Return [X, Y] of the center of cell containing provided text 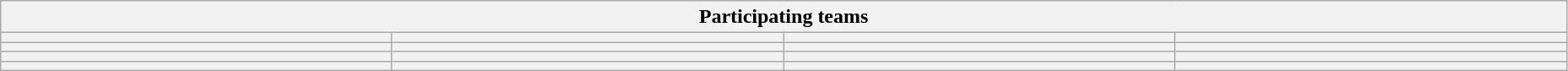
Participating teams [784, 17]
